Extract the (x, y) coordinate from the center of the cell holding the provided text.  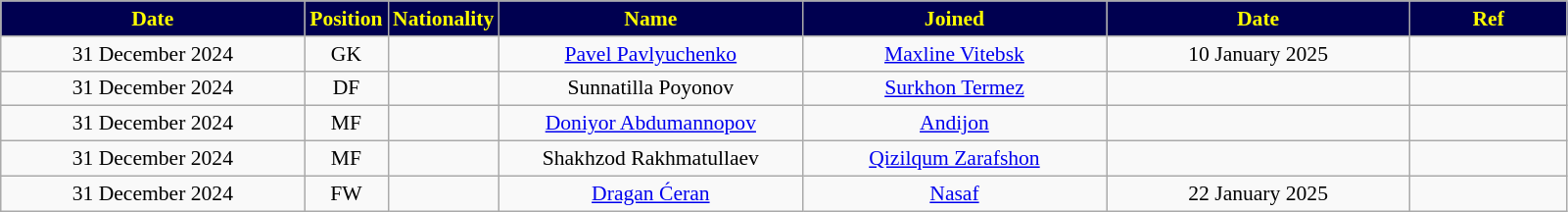
Maxline Vitebsk (954, 54)
Andijon (954, 124)
Position (347, 19)
Doniyor Abdumannopov (650, 124)
Nationality (443, 19)
Shakhzod Rakhmatullaev (650, 159)
Dragan Ćeran (650, 193)
GK (347, 54)
Ref (1489, 19)
Nasaf (954, 193)
22 January 2025 (1259, 193)
DF (347, 88)
Pavel Pavlyuchenko (650, 54)
Name (650, 19)
Surkhon Termez (954, 88)
Qizilqum Zarafshon (954, 159)
FW (347, 193)
Joined (954, 19)
Sunnatilla Poyonov (650, 88)
10 January 2025 (1259, 54)
